From the cell containing the given text, extract its center point as [x, y] coordinate. 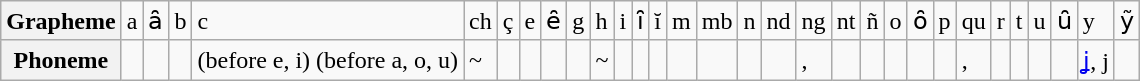
Phoneme [61, 60]
mb [717, 21]
n [750, 21]
ỹ [1126, 21]
t [1019, 21]
p [944, 21]
b [180, 21]
a [132, 21]
Grapheme [61, 21]
ch [481, 21]
u [1040, 21]
i [623, 21]
ȃ [156, 21]
g [578, 21]
nd [778, 21]
ȏ [920, 21]
c [328, 21]
e [530, 21]
ȋ [640, 21]
ȇ [554, 21]
h [602, 21]
r [1000, 21]
ĭ [658, 21]
m [681, 21]
nt [846, 21]
ȗ [1064, 21]
o [896, 21]
ng [814, 21]
y [1096, 21]
qu [974, 21]
ʝ, j [1096, 60]
(before e, i) (before a, o, u) [328, 60]
ç [508, 21]
ñ [872, 21]
